From the cell containing the given text, extract its center point as [X, Y] coordinate. 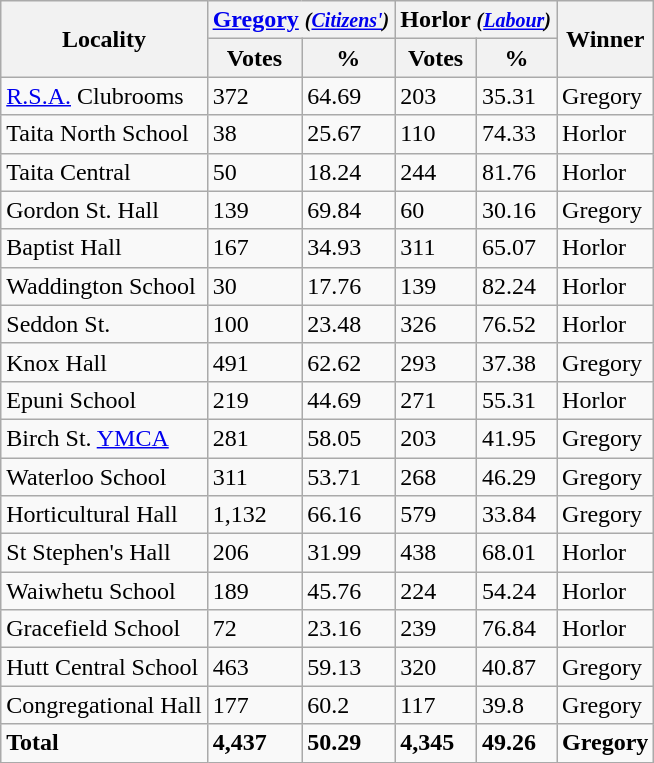
23.16 [348, 629]
76.84 [516, 629]
49.26 [516, 743]
463 [254, 667]
1,132 [254, 515]
189 [254, 591]
46.29 [516, 477]
Waiwhetu School [104, 591]
Birch St. YMCA [104, 438]
37.38 [516, 362]
69.84 [348, 210]
23.48 [348, 324]
326 [436, 324]
Locality [104, 39]
271 [436, 400]
62.62 [348, 362]
St Stephen's Hall [104, 553]
65.07 [516, 248]
206 [254, 553]
224 [436, 591]
372 [254, 96]
Knox Hall [104, 362]
219 [254, 400]
25.67 [348, 134]
55.31 [516, 400]
R.S.A. Clubrooms [104, 96]
281 [254, 438]
45.76 [348, 591]
31.99 [348, 553]
30.16 [516, 210]
66.16 [348, 515]
438 [436, 553]
60.2 [348, 705]
Gregory (Citizens') [301, 20]
41.95 [516, 438]
Congregational Hall [104, 705]
64.69 [348, 96]
Hutt Central School [104, 667]
Taita North School [104, 134]
244 [436, 172]
4,345 [436, 743]
54.24 [516, 591]
Seddon St. [104, 324]
Waddington School [104, 286]
Gordon St. Hall [104, 210]
100 [254, 324]
239 [436, 629]
38 [254, 134]
Winner [606, 39]
35.31 [516, 96]
579 [436, 515]
74.33 [516, 134]
320 [436, 667]
68.01 [516, 553]
18.24 [348, 172]
34.93 [348, 248]
39.8 [516, 705]
58.05 [348, 438]
30 [254, 286]
110 [436, 134]
4,437 [254, 743]
491 [254, 362]
293 [436, 362]
Baptist Hall [104, 248]
60 [436, 210]
Waterloo School [104, 477]
Total [104, 743]
Taita Central [104, 172]
33.84 [516, 515]
268 [436, 477]
81.76 [516, 172]
50.29 [348, 743]
167 [254, 248]
177 [254, 705]
Horticultural Hall [104, 515]
44.69 [348, 400]
Horlor (Labour) [476, 20]
Gracefield School [104, 629]
72 [254, 629]
82.24 [516, 286]
Epuni School [104, 400]
76.52 [516, 324]
40.87 [516, 667]
50 [254, 172]
59.13 [348, 667]
117 [436, 705]
17.76 [348, 286]
53.71 [348, 477]
